Capture the cell that displays the provided text and extract its (x, y) central coordinate. 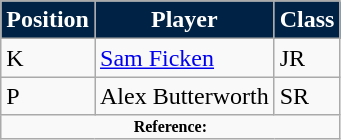
JR (307, 58)
SR (307, 96)
Reference: (170, 127)
Player (184, 20)
Sam Ficken (184, 58)
Position (48, 20)
P (48, 96)
Class (307, 20)
K (48, 58)
Alex Butterworth (184, 96)
